Search for the cell housing the specified text and yield its (X, Y) center coordinate. 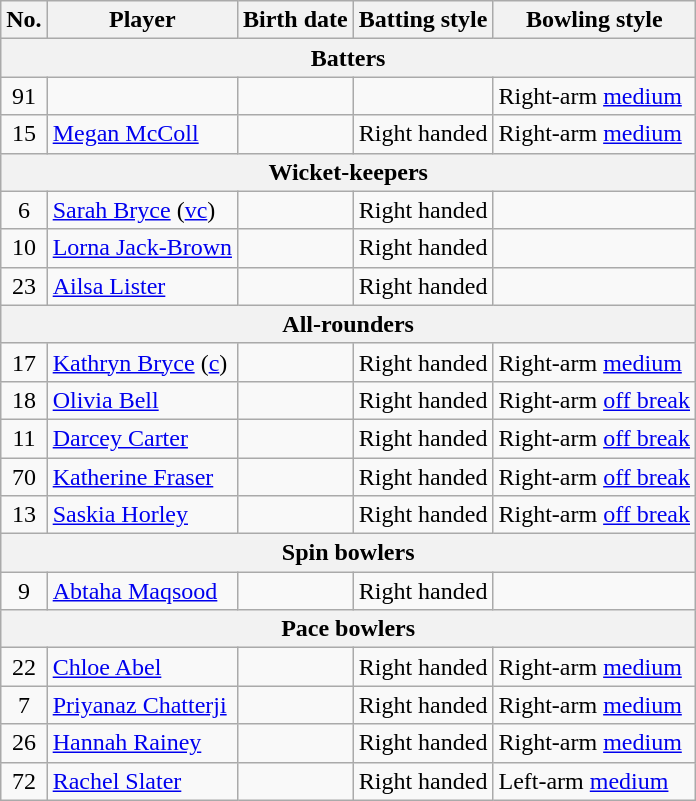
No. (24, 20)
23 (24, 286)
Birth date (295, 20)
Ailsa Lister (142, 286)
6 (24, 210)
Spin bowlers (348, 553)
15 (24, 134)
Hannah Rainey (142, 743)
Pace bowlers (348, 629)
Sarah Bryce (vc) (142, 210)
Kathryn Bryce (c) (142, 362)
18 (24, 400)
All-rounders (348, 324)
Batters (348, 58)
Saskia Horley (142, 515)
Wicket-keepers (348, 172)
Bowling style (594, 20)
Katherine Fraser (142, 477)
Abtaha Maqsood (142, 591)
Olivia Bell (142, 400)
13 (24, 515)
72 (24, 781)
91 (24, 96)
Priyanaz Chatterji (142, 705)
Rachel Slater (142, 781)
Chloe Abel (142, 667)
10 (24, 248)
7 (24, 705)
Player (142, 20)
Lorna Jack-Brown (142, 248)
9 (24, 591)
22 (24, 667)
70 (24, 477)
Megan McColl (142, 134)
11 (24, 438)
Left-arm medium (594, 781)
17 (24, 362)
Darcey Carter (142, 438)
26 (24, 743)
Batting style (423, 20)
